Output the (X, Y) coordinate of the center of the cell containing the given text.  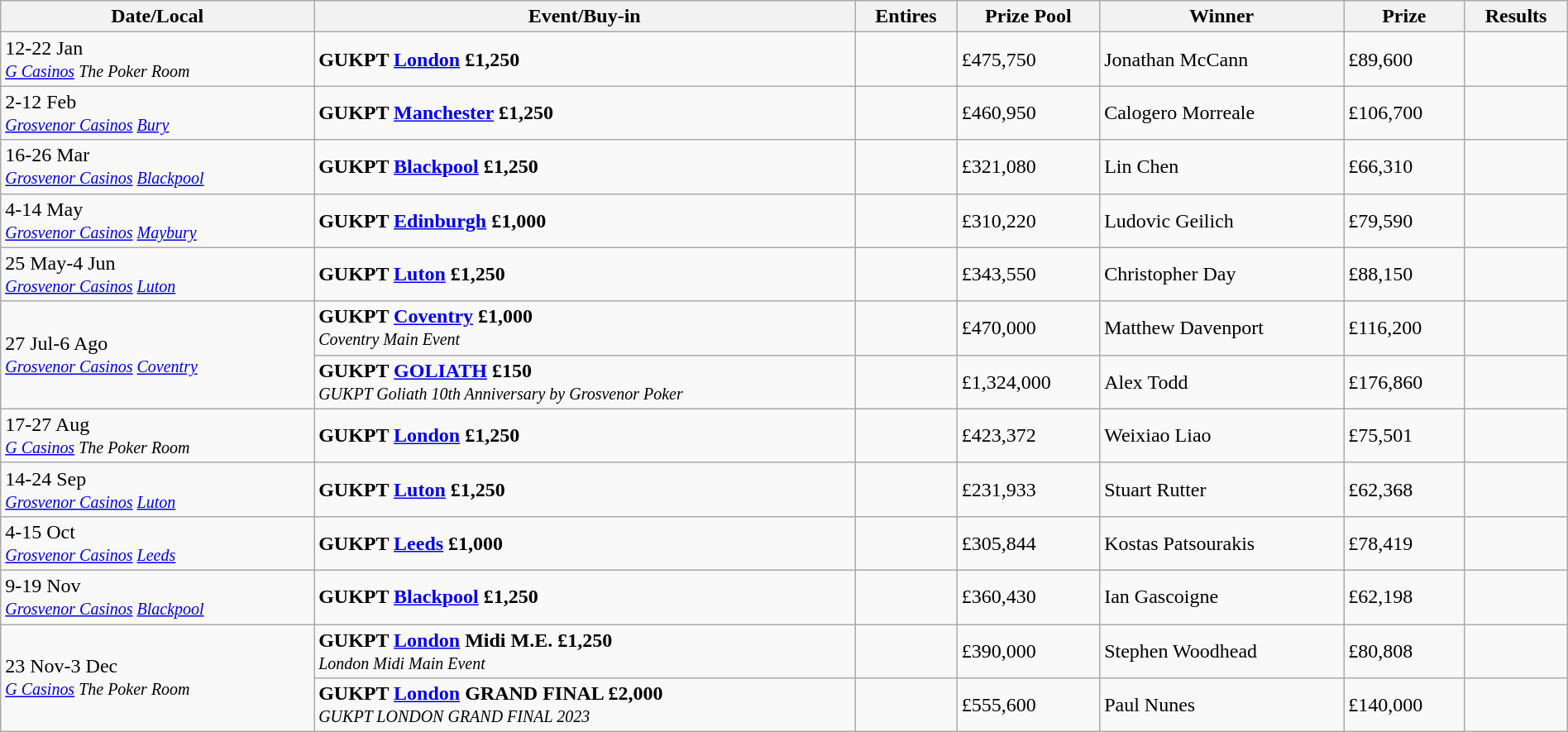
£140,000 (1404, 705)
Winner (1222, 17)
Lin Chen (1222, 167)
GUKPT Edinburgh £1,000 (585, 220)
£176,860 (1404, 382)
GUKPT Leeds £1,000 (585, 543)
£321,080 (1028, 167)
£305,844 (1028, 543)
GUKPT Coventry £1,000Coventry Main Event (585, 328)
4-15 OctGrosvenor Casinos Leeds (157, 543)
GUKPT London Midi M.E. £1,250London Midi Main Event (585, 650)
Christopher Day (1222, 275)
£75,501 (1404, 435)
£555,600 (1028, 705)
12-22 JanG Casinos The Poker Room (157, 60)
Jonathan McCann (1222, 60)
2-12 FebGrosvenor Casinos Bury (157, 112)
GUKPT GOLIATH £150GUKPT Goliath 10th Anniversary by Grosvenor Poker (585, 382)
£343,550 (1028, 275)
£78,419 (1404, 543)
14-24 SepGrosvenor Casinos Luton (157, 490)
9-19 NovGrosvenor Casinos Blackpool (157, 597)
GUKPT London GRAND FINAL £2,000GUKPT LONDON GRAND FINAL 2023 (585, 705)
GUKPT Manchester £1,250 (585, 112)
27 Jul-6 AgoGrosvenor Casinos Coventry (157, 355)
£66,310 (1404, 167)
£79,590 (1404, 220)
23 Nov-3 DecG Casinos The Poker Room (157, 677)
£62,198 (1404, 597)
£1,324,000 (1028, 382)
£88,150 (1404, 275)
£423,372 (1028, 435)
£80,808 (1404, 650)
£89,600 (1404, 60)
Matthew Davenport (1222, 328)
4-14 MayGrosvenor Casinos Maybury (157, 220)
Prize (1404, 17)
Entires (906, 17)
Ian Gascoigne (1222, 597)
£470,000 (1028, 328)
Stuart Rutter (1222, 490)
£116,200 (1404, 328)
25 May-4 JunGrosvenor Casinos Luton (157, 275)
Paul Nunes (1222, 705)
Kostas Patsourakis (1222, 543)
£460,950 (1028, 112)
Results (1516, 17)
Prize Pool (1028, 17)
£106,700 (1404, 112)
Stephen Woodhead (1222, 650)
£62,368 (1404, 490)
£231,933 (1028, 490)
Alex Todd (1222, 382)
Ludovic Geilich (1222, 220)
£360,430 (1028, 597)
£390,000 (1028, 650)
17-27 AugG Casinos The Poker Room (157, 435)
Date/Local (157, 17)
Weixiao Liao (1222, 435)
£475,750 (1028, 60)
Event/Buy-in (585, 17)
£310,220 (1028, 220)
Calogero Morreale (1222, 112)
16-26 MarGrosvenor Casinos Blackpool (157, 167)
